For the text-containing cell, return its midpoint in (x, y) coordinate format. 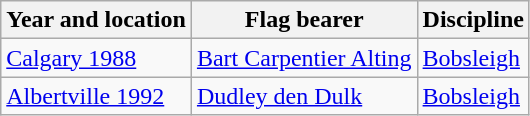
Albertville 1992 (96, 96)
Flag bearer (304, 20)
Year and location (96, 20)
Dudley den Dulk (304, 96)
Calgary 1988 (96, 58)
Discipline (473, 20)
Bart Carpentier Alting (304, 58)
